Capture the cell that displays the provided text and extract its [x, y] central coordinate. 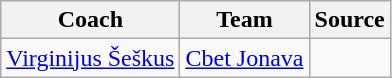
Source [350, 20]
Team [244, 20]
Cbet Jonava [244, 58]
Coach [90, 20]
Virginijus Šeškus [90, 58]
